Find where the given text appears and provide that cell's center as (X, Y) coordinate. 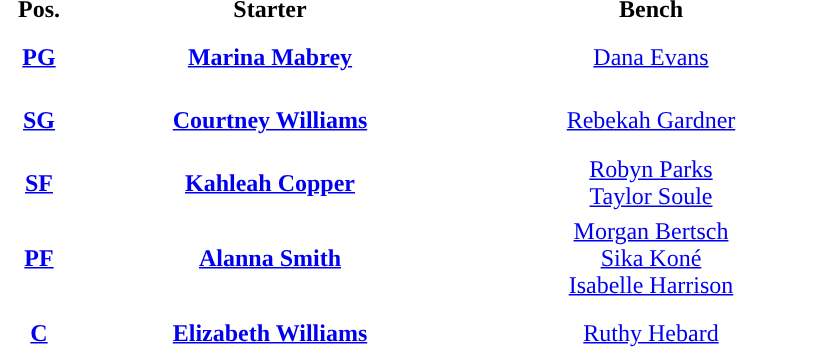
Kahleah Copper (270, 183)
SF (39, 183)
Morgan BertschSika KonéIsabelle Harrison (651, 258)
Dana Evans (651, 57)
Robyn ParksTaylor Soule (651, 183)
Rebekah Gardner (651, 120)
Elizabeth Williams (270, 333)
Alanna Smith (270, 258)
Marina Mabrey (270, 57)
C (39, 333)
SG (39, 120)
PG (39, 57)
PF (39, 258)
Ruthy Hebard (651, 333)
Courtney Williams (270, 120)
